Determine the (X, Y) coordinate at the center of the cell enclosing the given text.  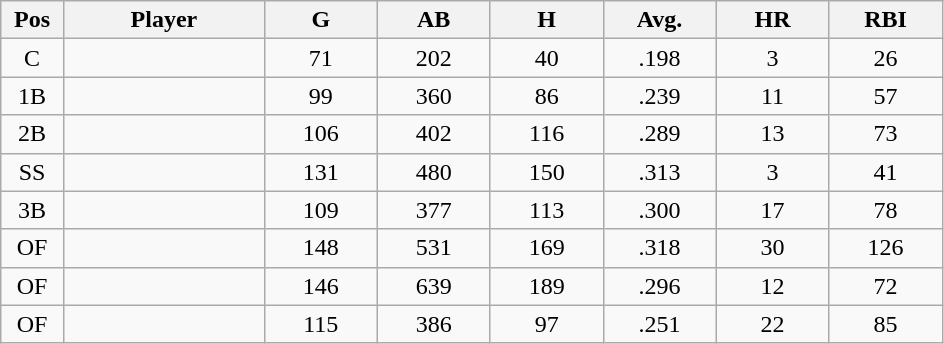
639 (434, 286)
HR (772, 20)
386 (434, 324)
126 (886, 248)
.239 (660, 96)
78 (886, 210)
RBI (886, 20)
2B (32, 134)
AB (434, 20)
.318 (660, 248)
.289 (660, 134)
3B (32, 210)
.313 (660, 172)
57 (886, 96)
41 (886, 172)
26 (886, 58)
150 (546, 172)
402 (434, 134)
99 (320, 96)
.251 (660, 324)
531 (434, 248)
22 (772, 324)
113 (546, 210)
G (320, 20)
Player (164, 20)
189 (546, 286)
131 (320, 172)
12 (772, 286)
148 (320, 248)
169 (546, 248)
SS (32, 172)
30 (772, 248)
11 (772, 96)
40 (546, 58)
85 (886, 324)
1B (32, 96)
13 (772, 134)
Avg. (660, 20)
86 (546, 96)
115 (320, 324)
73 (886, 134)
C (32, 58)
.198 (660, 58)
.300 (660, 210)
Pos (32, 20)
72 (886, 286)
71 (320, 58)
480 (434, 172)
97 (546, 324)
377 (434, 210)
106 (320, 134)
360 (434, 96)
H (546, 20)
202 (434, 58)
17 (772, 210)
109 (320, 210)
116 (546, 134)
.296 (660, 286)
146 (320, 286)
